Identify which cell holds the provided text, then report its [x, y] central coordinate. 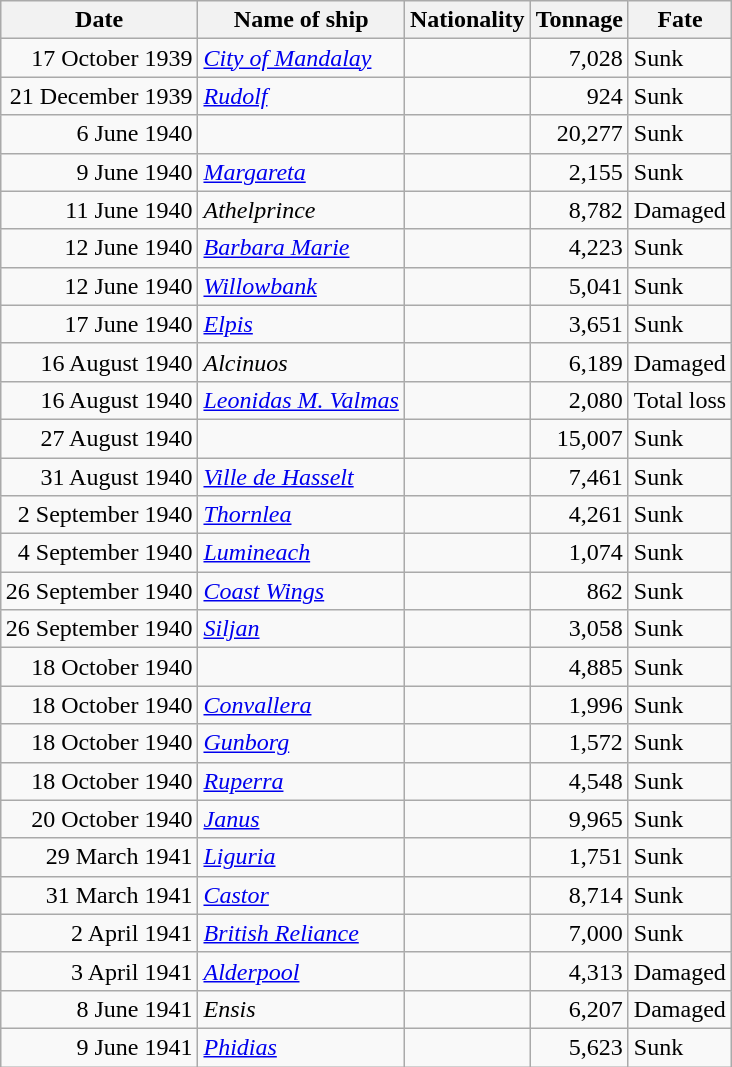
5,623 [579, 1047]
9 June 1940 [99, 172]
Tonnage [579, 20]
Fate [680, 20]
2 April 1941 [99, 933]
Name of ship [301, 20]
Liguria [301, 857]
17 June 1940 [99, 324]
Willowbank [301, 286]
1,996 [579, 705]
9,965 [579, 819]
Ville de Hasselt [301, 477]
11 June 1940 [99, 210]
British Reliance [301, 933]
3,651 [579, 324]
Coast Wings [301, 591]
3,058 [579, 629]
1,751 [579, 857]
4,548 [579, 781]
6,189 [579, 362]
Lumineach [301, 553]
2,155 [579, 172]
Ruperra [301, 781]
9 June 1941 [99, 1047]
4,261 [579, 515]
Margareta [301, 172]
7,461 [579, 477]
Siljan [301, 629]
6 June 1940 [99, 134]
Thornlea [301, 515]
29 March 1941 [99, 857]
8,714 [579, 895]
862 [579, 591]
21 December 1939 [99, 96]
Nationality [467, 20]
924 [579, 96]
2 September 1940 [99, 515]
Gunborg [301, 743]
Castor [301, 895]
20 October 1940 [99, 819]
8 June 1941 [99, 1009]
4,313 [579, 971]
1,074 [579, 553]
15,007 [579, 438]
4 September 1940 [99, 553]
27 August 1940 [99, 438]
31 August 1940 [99, 477]
7,000 [579, 933]
5,041 [579, 286]
Leonidas M. Valmas [301, 400]
31 March 1941 [99, 895]
Total loss [680, 400]
6,207 [579, 1009]
Date [99, 20]
Alcinuos [301, 362]
20,277 [579, 134]
8,782 [579, 210]
4,885 [579, 667]
Phidias [301, 1047]
Athelprince [301, 210]
1,572 [579, 743]
Convallera [301, 705]
7,028 [579, 58]
Rudolf [301, 96]
4,223 [579, 248]
Janus [301, 819]
Ensis [301, 1009]
Barbara Marie [301, 248]
2,080 [579, 400]
17 October 1939 [99, 58]
City of Mandalay [301, 58]
Alderpool [301, 971]
Elpis [301, 324]
3 April 1941 [99, 971]
